Extract the [x, y] coordinate from the center of the cell holding the provided text.  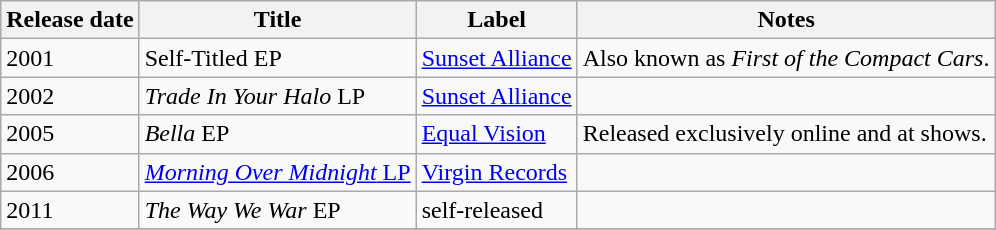
Label [496, 20]
Title [278, 20]
Also known as First of the Compact Cars. [786, 58]
Release date [70, 20]
2002 [70, 96]
Trade In Your Halo LP [278, 96]
Morning Over Midnight LP [278, 172]
Released exclusively online and at shows. [786, 134]
2005 [70, 134]
Virgin Records [496, 172]
Equal Vision [496, 134]
The Way We War EP [278, 210]
2006 [70, 172]
Self-Titled EP [278, 58]
2001 [70, 58]
self-released [496, 210]
Notes [786, 20]
Bella EP [278, 134]
2011 [70, 210]
